Search for the cell housing the specified text and yield its [x, y] center coordinate. 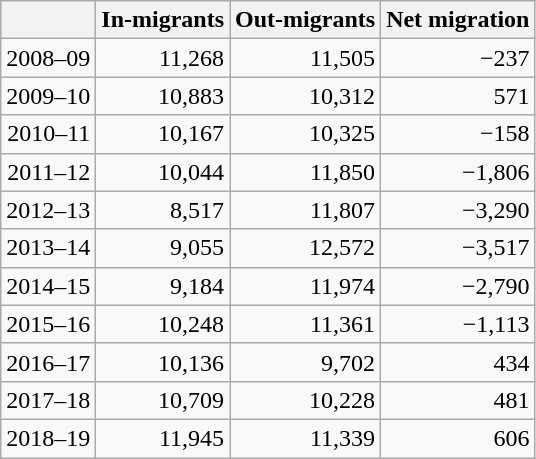
−237 [458, 58]
571 [458, 96]
11,974 [306, 286]
In-migrants [163, 20]
2018–19 [48, 438]
10,248 [163, 324]
2010–11 [48, 134]
2012–13 [48, 210]
10,136 [163, 362]
8,517 [163, 210]
10,044 [163, 172]
2016–17 [48, 362]
2009–10 [48, 96]
−2,790 [458, 286]
2014–15 [48, 286]
606 [458, 438]
10,709 [163, 400]
9,184 [163, 286]
2013–14 [48, 248]
9,702 [306, 362]
11,268 [163, 58]
11,339 [306, 438]
9,055 [163, 248]
2015–16 [48, 324]
11,807 [306, 210]
10,883 [163, 96]
−158 [458, 134]
−1,806 [458, 172]
11,361 [306, 324]
12,572 [306, 248]
2017–18 [48, 400]
2008–09 [48, 58]
10,325 [306, 134]
481 [458, 400]
Out-migrants [306, 20]
11,850 [306, 172]
10,312 [306, 96]
11,505 [306, 58]
2011–12 [48, 172]
−3,290 [458, 210]
−3,517 [458, 248]
10,167 [163, 134]
10,228 [306, 400]
−1,113 [458, 324]
434 [458, 362]
Net migration [458, 20]
11,945 [163, 438]
